Search for the cell housing the specified text and yield its (X, Y) center coordinate. 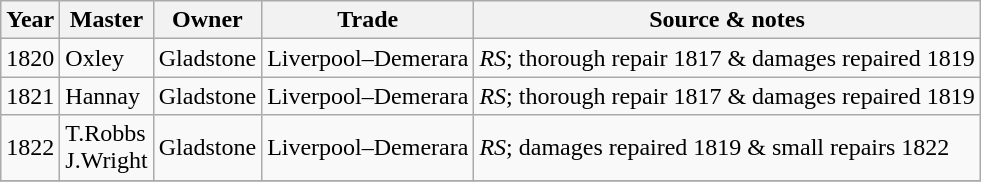
Trade (368, 20)
RS; damages repaired 1819 & small repairs 1822 (727, 148)
1821 (30, 96)
Oxley (106, 58)
Owner (207, 20)
T.RobbsJ.Wright (106, 148)
Hannay (106, 96)
Master (106, 20)
1822 (30, 148)
Year (30, 20)
1820 (30, 58)
Source & notes (727, 20)
